Scan for the cell matching the given text and deliver its [X, Y] coordinate at center. 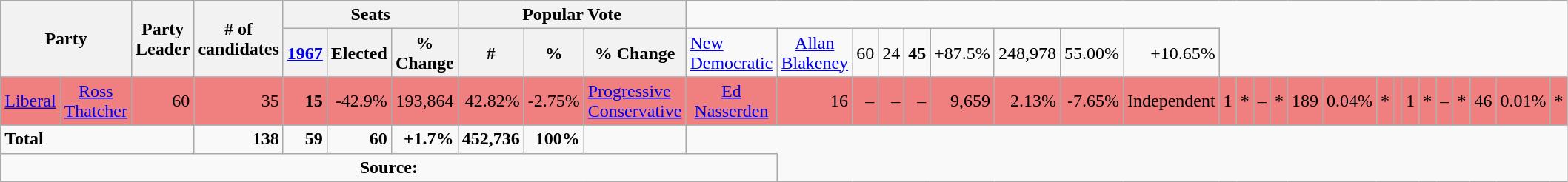
Ed Nasserden [732, 101]
% [554, 53]
24 [892, 53]
42.82% [490, 101]
55.00% [1092, 53]
Ross Thatcher [96, 101]
# [490, 53]
9,659 [963, 101]
Independent [1172, 101]
-42.9% [358, 101]
+10.65% [1172, 53]
46 [1483, 101]
Source: [389, 167]
Allan Blakeney [815, 53]
+1.7% [424, 139]
59 [305, 139]
-2.75% [554, 101]
193,864 [424, 101]
Popular Vote [572, 15]
Liberal [30, 101]
Elected [358, 53]
Party Leader [162, 38]
35 [238, 101]
452,736 [490, 139]
45 [917, 53]
100% [554, 139]
New Democratic [732, 53]
Seats [370, 15]
# ofcandidates [238, 38]
Progressive Conservative [635, 101]
2.13% [1027, 101]
16 [815, 101]
15 [305, 101]
1967 [305, 53]
138 [238, 139]
Total [98, 139]
248,978 [1027, 53]
+87.5% [963, 53]
Party [67, 38]
0.04% [1350, 101]
-7.65% [1092, 101]
0.01% [1523, 101]
189 [1305, 101]
